Determine the [X, Y] coordinate at the center of the cell enclosing the given text.  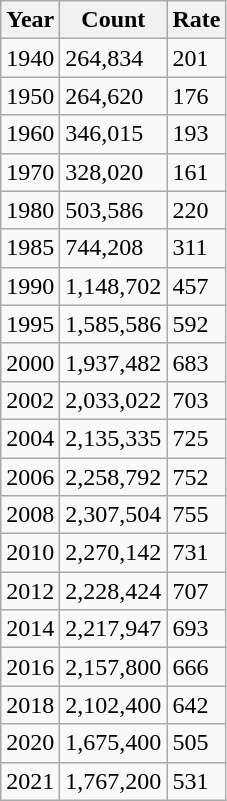
457 [196, 286]
666 [196, 667]
2,157,800 [114, 667]
1985 [30, 248]
2016 [30, 667]
707 [196, 591]
193 [196, 134]
703 [196, 400]
161 [196, 172]
2,033,022 [114, 400]
2002 [30, 400]
505 [196, 743]
1,937,482 [114, 362]
1980 [30, 210]
1,148,702 [114, 286]
201 [196, 58]
1,585,586 [114, 324]
1940 [30, 58]
311 [196, 248]
2004 [30, 438]
2,270,142 [114, 553]
2,217,947 [114, 629]
2000 [30, 362]
731 [196, 553]
752 [196, 477]
Rate [196, 20]
328,020 [114, 172]
1,767,200 [114, 781]
2006 [30, 477]
220 [196, 210]
2012 [30, 591]
2008 [30, 515]
2020 [30, 743]
592 [196, 324]
503,586 [114, 210]
346,015 [114, 134]
725 [196, 438]
2,258,792 [114, 477]
683 [196, 362]
Year [30, 20]
2010 [30, 553]
2021 [30, 781]
176 [196, 96]
693 [196, 629]
Count [114, 20]
264,834 [114, 58]
1995 [30, 324]
1970 [30, 172]
642 [196, 705]
2018 [30, 705]
755 [196, 515]
1990 [30, 286]
531 [196, 781]
2,307,504 [114, 515]
744,208 [114, 248]
264,620 [114, 96]
2,135,335 [114, 438]
1,675,400 [114, 743]
2014 [30, 629]
2,102,400 [114, 705]
1960 [30, 134]
2,228,424 [114, 591]
1950 [30, 96]
